Find where the given text appears and provide that cell's center as (x, y) coordinate. 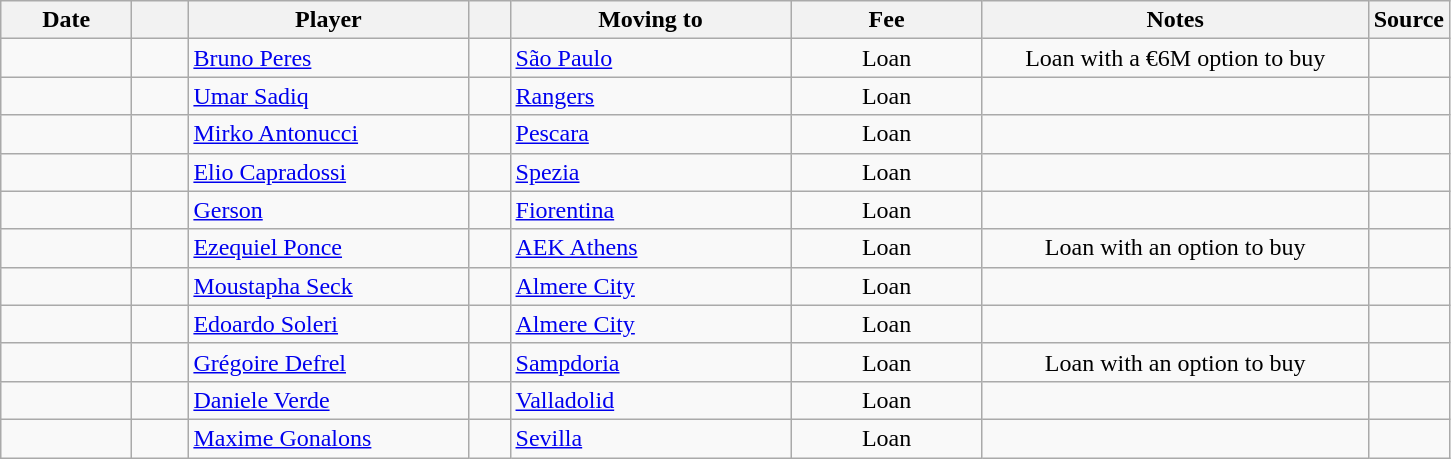
Elio Capradossi (328, 172)
Bruno Peres (328, 58)
Rangers (650, 96)
Maxime Gonalons (328, 438)
Loan with a €6M option to buy (1175, 58)
Gerson (328, 210)
Sampdoria (650, 362)
Fiorentina (650, 210)
Moving to (650, 20)
Edoardo Soleri (328, 324)
Grégoire Defrel (328, 362)
Sevilla (650, 438)
Daniele Verde (328, 400)
Date (66, 20)
AEK Athens (650, 248)
Ezequiel Ponce (328, 248)
Umar Sadiq (328, 96)
Moustapha Seck (328, 286)
Player (328, 20)
Source (1408, 20)
Valladolid (650, 400)
Spezia (650, 172)
Notes (1175, 20)
Pescara (650, 134)
São Paulo (650, 58)
Mirko Antonucci (328, 134)
Fee (886, 20)
